Return [x, y] of the center of cell containing provided text 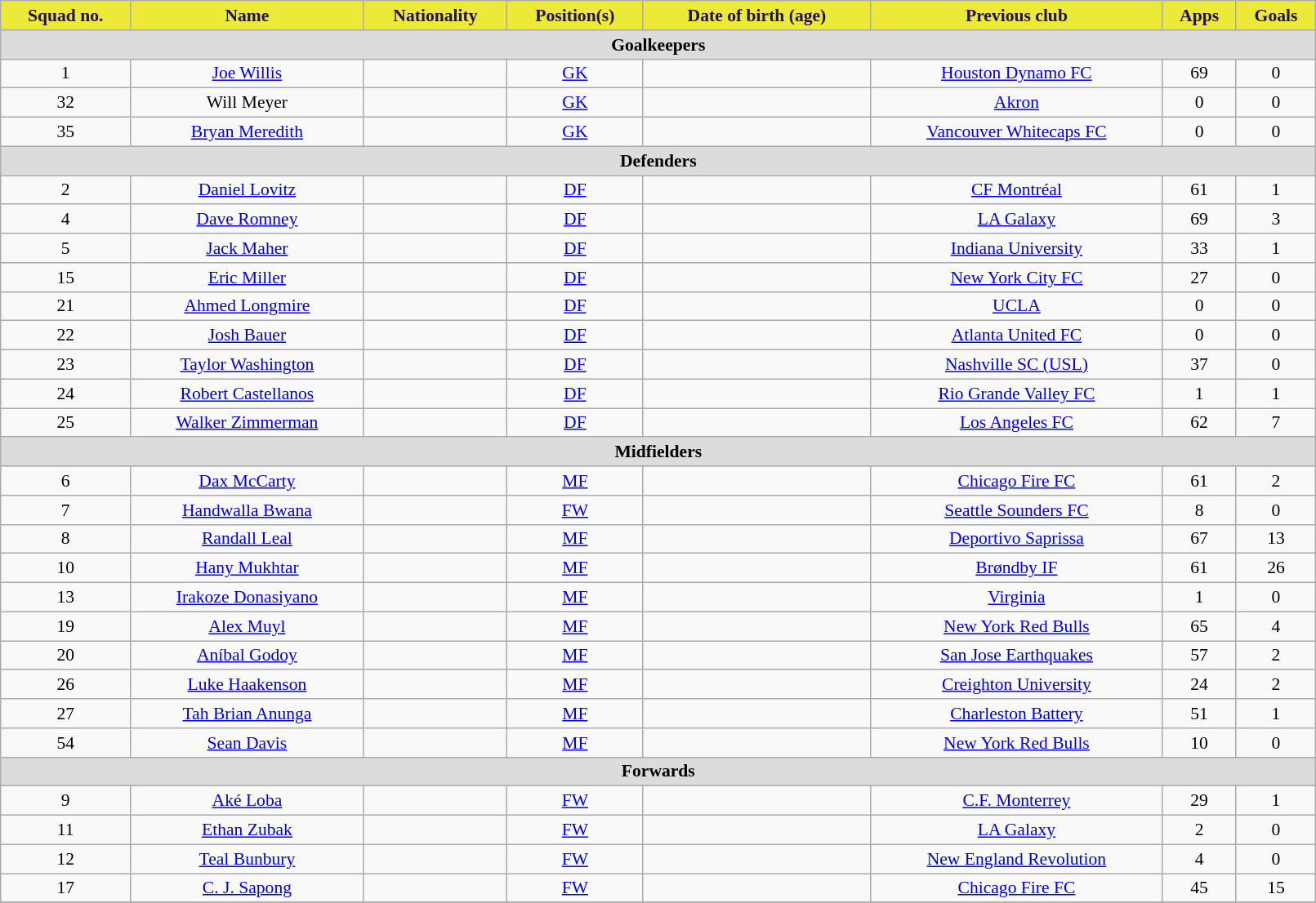
New York City FC [1016, 278]
Nashville SC (USL) [1016, 365]
11 [65, 830]
45 [1199, 888]
Teal Bunbury [247, 859]
5 [65, 248]
21 [65, 306]
Virginia [1016, 598]
Houston Dynamo FC [1016, 73]
Rio Grande Valley FC [1016, 394]
Hany Mukhtar [247, 568]
67 [1199, 539]
Handwalla Bwana [247, 510]
9 [65, 801]
Tah Brian Anunga [247, 714]
32 [65, 103]
Seattle Sounders FC [1016, 510]
Midfielders [658, 452]
Deportivo Saprissa [1016, 539]
Goals [1276, 16]
29 [1199, 801]
Dave Romney [247, 220]
Goalkeepers [658, 45]
New England Revolution [1016, 859]
CF Montréal [1016, 190]
Jack Maher [247, 248]
Creighton University [1016, 685]
Josh Bauer [247, 336]
Apps [1199, 16]
Aníbal Godoy [247, 656]
Forwards [658, 772]
Nationality [435, 16]
Previous club [1016, 16]
54 [65, 743]
Daniel Lovitz [247, 190]
UCLA [1016, 306]
Joe Willis [247, 73]
Robert Castellanos [247, 394]
Irakoze Donasiyano [247, 598]
17 [65, 888]
20 [65, 656]
51 [1199, 714]
23 [65, 365]
37 [1199, 365]
35 [65, 132]
Los Angeles FC [1016, 423]
Name [247, 16]
62 [1199, 423]
6 [65, 481]
3 [1276, 220]
Luke Haakenson [247, 685]
Sean Davis [247, 743]
12 [65, 859]
Akron [1016, 103]
Eric Miller [247, 278]
Atlanta United FC [1016, 336]
Aké Loba [247, 801]
Randall Leal [247, 539]
Position(s) [575, 16]
Squad no. [65, 16]
C. J. Sapong [247, 888]
San Jose Earthquakes [1016, 656]
Dax McCarty [247, 481]
Charleston Battery [1016, 714]
65 [1199, 626]
Alex Muyl [247, 626]
22 [65, 336]
Will Meyer [247, 103]
57 [1199, 656]
25 [65, 423]
Walker Zimmerman [247, 423]
Ethan Zubak [247, 830]
19 [65, 626]
Taylor Washington [247, 365]
Date of birth (age) [756, 16]
Ahmed Longmire [247, 306]
Indiana University [1016, 248]
C.F. Monterrey [1016, 801]
Bryan Meredith [247, 132]
Brøndby IF [1016, 568]
Defenders [658, 161]
33 [1199, 248]
Vancouver Whitecaps FC [1016, 132]
